Extract the [X, Y] coordinate from the center of the cell holding the provided text.  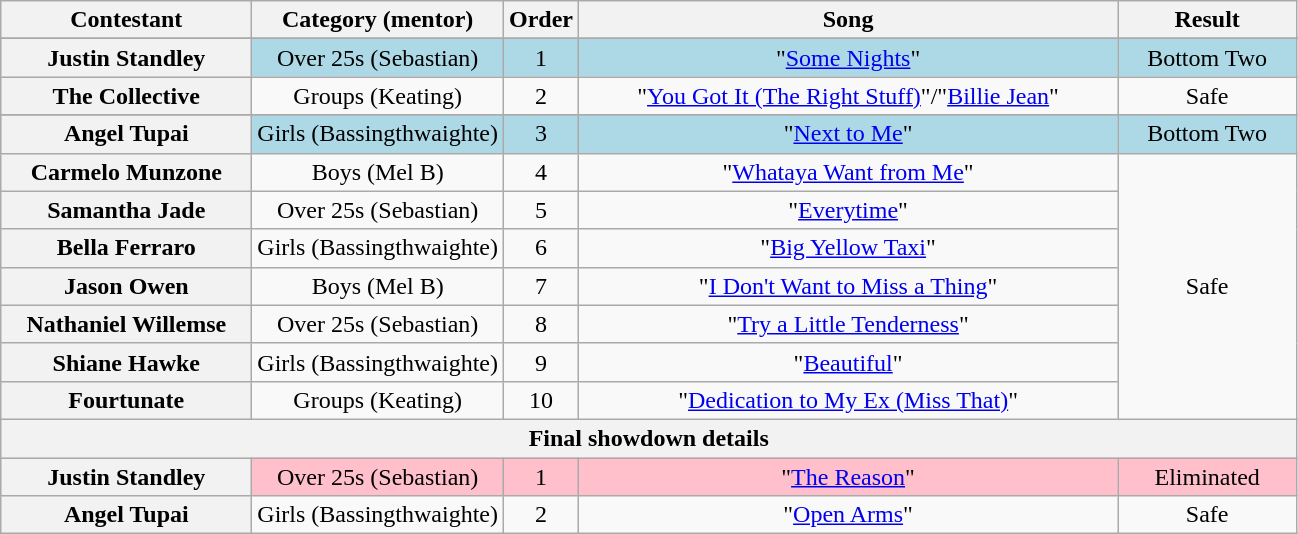
Carmelo Munzone [126, 172]
"Dedication to My Ex (Miss That)" [848, 400]
The Collective [126, 96]
"You Got It (The Right Stuff)"/"Billie Jean" [848, 96]
"Big Yellow Taxi" [848, 248]
3 [542, 134]
8 [542, 324]
"Try a Little Tenderness" [848, 324]
Bella Ferraro [126, 248]
6 [542, 248]
Eliminated [1208, 477]
10 [542, 400]
Jason Owen [126, 286]
"Whataya Want from Me" [848, 172]
9 [542, 362]
Fourtunate [126, 400]
"The Reason" [848, 477]
Nathaniel Willemse [126, 324]
Contestant [126, 20]
Final showdown details [649, 438]
"Some Nights" [848, 58]
5 [542, 210]
Shiane Hawke [126, 362]
Order [542, 20]
Song [848, 20]
7 [542, 286]
Samantha Jade [126, 210]
"I Don't Want to Miss a Thing" [848, 286]
"Everytime" [848, 210]
Result [1208, 20]
Category (mentor) [378, 20]
"Beautiful" [848, 362]
"Next to Me" [848, 134]
4 [542, 172]
"Open Arms" [848, 515]
